Find where the given text appears and provide that cell's center as [X, Y] coordinate. 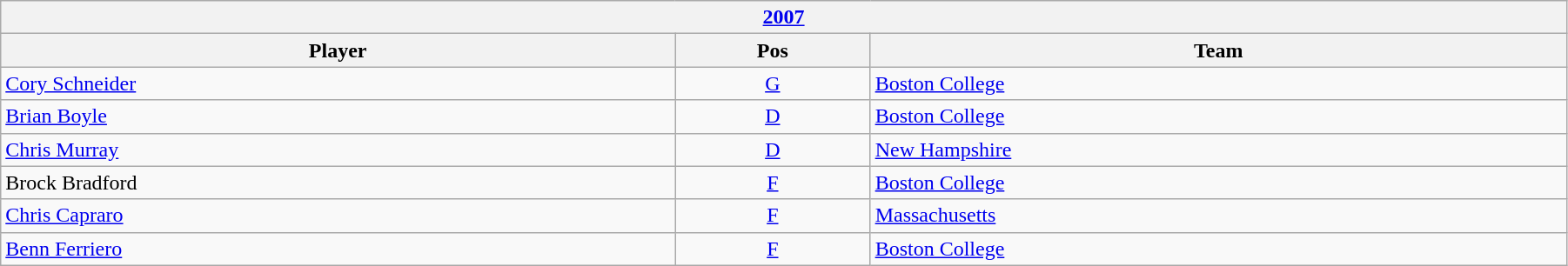
Massachusetts [1218, 216]
Brian Boyle [338, 116]
New Hampshire [1218, 150]
2007 [784, 17]
Benn Ferriero [338, 249]
Player [338, 50]
Chris Capraro [338, 216]
Brock Bradford [338, 183]
Team [1218, 50]
G [773, 83]
Cory Schneider [338, 83]
Chris Murray [338, 150]
Pos [773, 50]
